From the cell containing the given text, extract its center point as [x, y] coordinate. 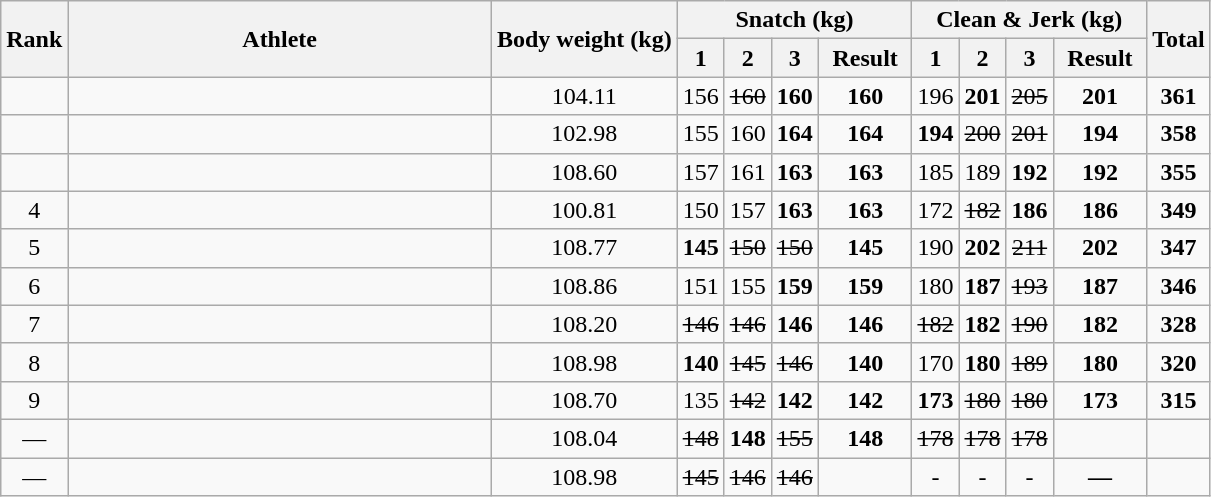
8 [34, 362]
355 [1179, 172]
4 [34, 210]
Total [1179, 39]
151 [700, 286]
349 [1179, 210]
108.60 [584, 172]
200 [982, 134]
211 [1030, 248]
100.81 [584, 210]
170 [936, 362]
320 [1179, 362]
156 [700, 96]
Body weight (kg) [584, 39]
5 [34, 248]
6 [34, 286]
Clean & Jerk (kg) [1030, 20]
102.98 [584, 134]
108.20 [584, 324]
361 [1179, 96]
193 [1030, 286]
358 [1179, 134]
Snatch (kg) [794, 20]
108.86 [584, 286]
108.77 [584, 248]
7 [34, 324]
346 [1179, 286]
135 [700, 400]
108.70 [584, 400]
Rank [34, 39]
Athlete [280, 39]
172 [936, 210]
161 [748, 172]
328 [1179, 324]
185 [936, 172]
196 [936, 96]
108.04 [584, 438]
205 [1030, 96]
347 [1179, 248]
104.11 [584, 96]
9 [34, 400]
315 [1179, 400]
